For the text-containing cell, return its midpoint in (x, y) coordinate format. 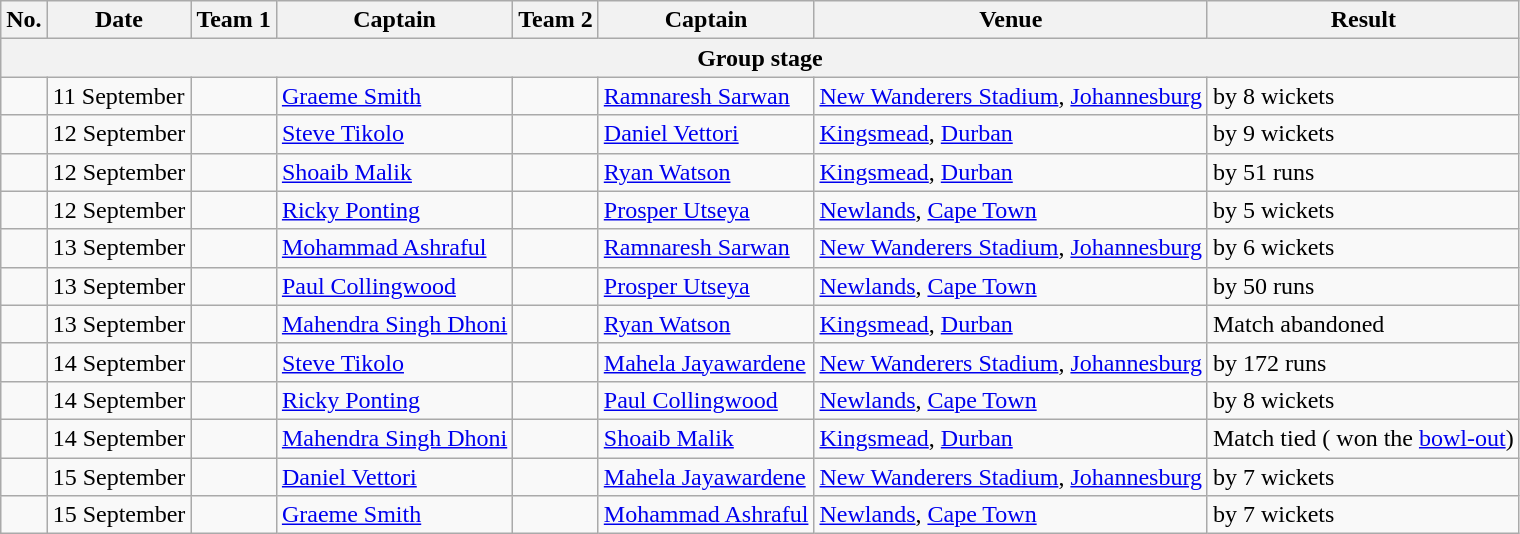
by 172 runs (1363, 362)
by 50 runs (1363, 286)
Group stage (760, 58)
11 September (119, 96)
by 6 wickets (1363, 248)
Team 2 (556, 20)
Team 1 (234, 20)
by 51 runs (1363, 172)
No. (24, 20)
Venue (1011, 20)
Date (119, 20)
by 9 wickets (1363, 134)
by 5 wickets (1363, 210)
Match tied ( won the bowl-out) (1363, 438)
Result (1363, 20)
Match abandoned (1363, 324)
